Pinpoint the cell where the given text exists, returning its [X, Y] midpoint coordinate. 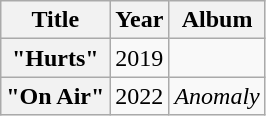
Album [217, 20]
2019 [140, 58]
Year [140, 20]
"On Air" [56, 96]
Anomaly [217, 96]
Title [56, 20]
2022 [140, 96]
"Hurts" [56, 58]
